Return (x, y) of the center of cell containing provided text 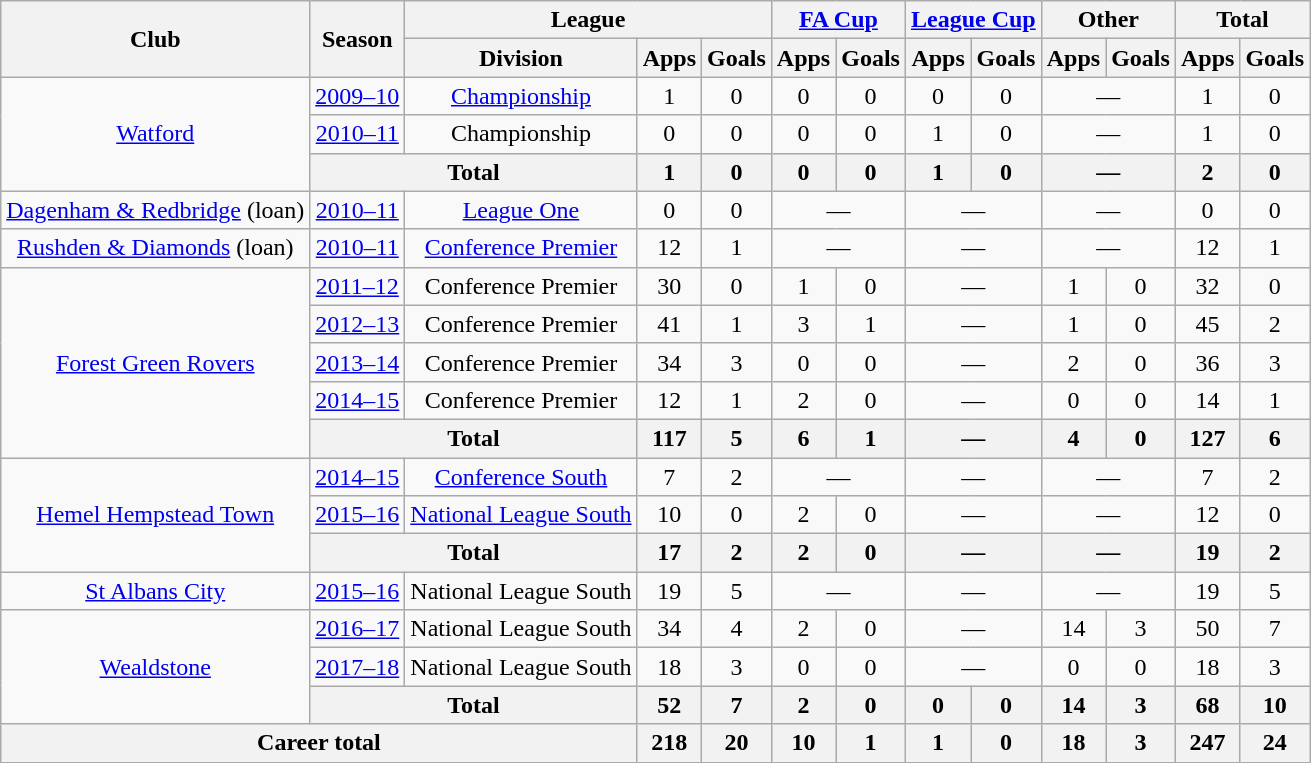
Forest Green Rovers (156, 362)
218 (669, 743)
League One (521, 210)
2009–10 (358, 96)
2017–18 (358, 667)
68 (1207, 705)
2011–12 (358, 286)
50 (1207, 629)
Watford (156, 134)
Division (521, 58)
36 (1207, 362)
45 (1207, 324)
Season (358, 39)
2016–17 (358, 629)
Club (156, 39)
17 (669, 553)
League (588, 20)
League Cup (973, 20)
Wealdstone (156, 667)
FA Cup (838, 20)
52 (669, 705)
St Albans City (156, 591)
2012–13 (358, 324)
Hemel Hempstead Town (156, 515)
127 (1207, 438)
Conference South (521, 477)
32 (1207, 286)
2013–14 (358, 362)
24 (1275, 743)
Career total (319, 743)
20 (737, 743)
Other (1108, 20)
30 (669, 286)
Dagenham & Redbridge (loan) (156, 210)
41 (669, 324)
247 (1207, 743)
Rushden & Diamonds (loan) (156, 248)
117 (669, 438)
